Provide the (x, y) coordinate of the cell's center where the given text is located.  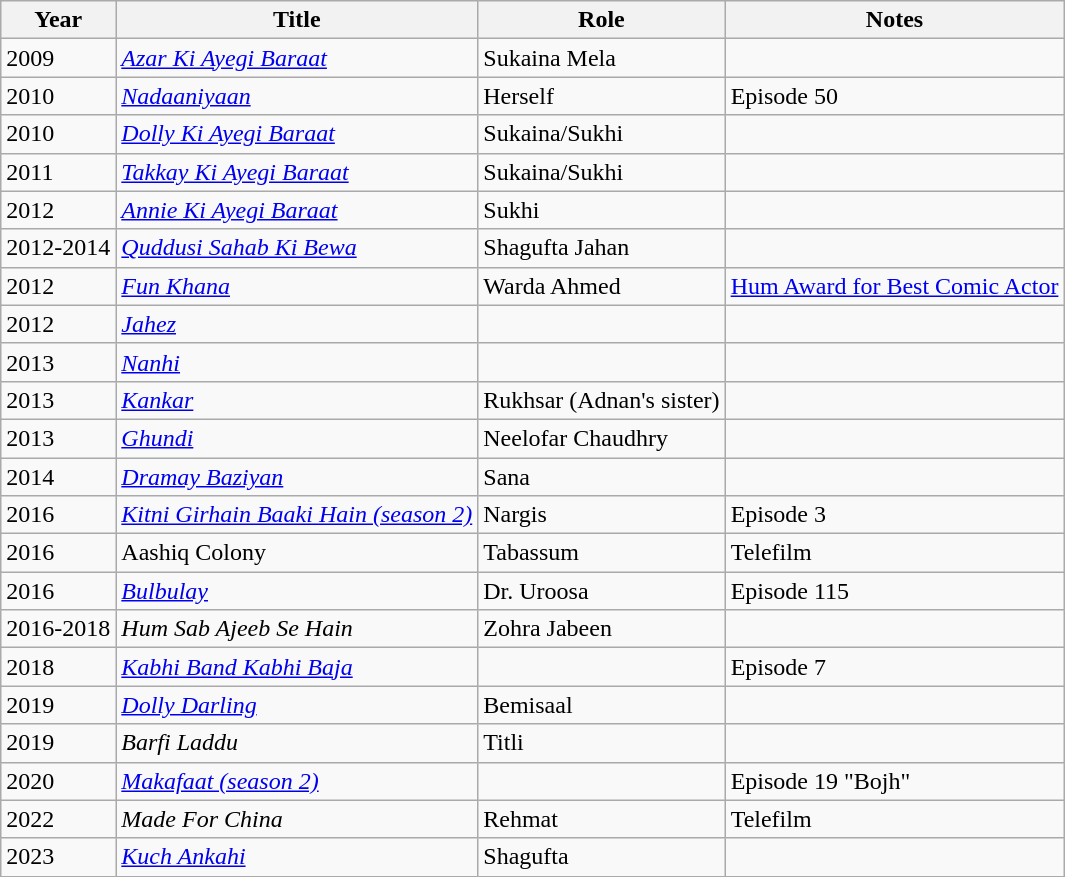
Episode 7 (894, 667)
Warda Ahmed (602, 286)
Fun Khana (297, 286)
Quddusi Sahab Ki Bewa (297, 248)
Ghundi (297, 438)
Dramay Baziyan (297, 477)
Rukhsar (Adnan's sister) (602, 400)
Episode 50 (894, 96)
Jahez (297, 324)
Barfi Laddu (297, 743)
Dolly Ki Ayegi Baraat (297, 134)
Role (602, 20)
Herself (602, 96)
Rehmat (602, 819)
Shagufta Jahan (602, 248)
Titli (602, 743)
Kabhi Band Kabhi Baja (297, 667)
Episode 115 (894, 591)
Bulbulay (297, 591)
Shagufta (602, 857)
Sana (602, 477)
Annie Ki Ayegi Baraat (297, 210)
Hum Award for Best Comic Actor (894, 286)
2012-2014 (58, 248)
Episode 19 "Bojh" (894, 781)
Made For China (297, 819)
Kitni Girhain Baaki Hain (season 2) (297, 515)
2016-2018 (58, 629)
Zohra Jabeen (602, 629)
Sukaina Mela (602, 58)
Sukhi (602, 210)
Makafaat (season 2) (297, 781)
Notes (894, 20)
Bemisaal (602, 705)
2023 (58, 857)
2020 (58, 781)
2014 (58, 477)
Nadaaniyaan (297, 96)
Title (297, 20)
Takkay Ki Ayegi Baraat (297, 172)
2011 (58, 172)
Dr. Uroosa (602, 591)
2022 (58, 819)
Tabassum (602, 553)
Neelofar Chaudhry (602, 438)
Nanhi (297, 362)
Year (58, 20)
Aashiq Colony (297, 553)
Hum Sab Ajeeb Se Hain (297, 629)
Azar Ki Ayegi Baraat (297, 58)
Dolly Darling (297, 705)
2009 (58, 58)
2018 (58, 667)
Kuch Ankahi (297, 857)
Kankar (297, 400)
Episode 3 (894, 515)
Nargis (602, 515)
